Find where the given text appears and provide that cell's center as [X, Y] coordinate. 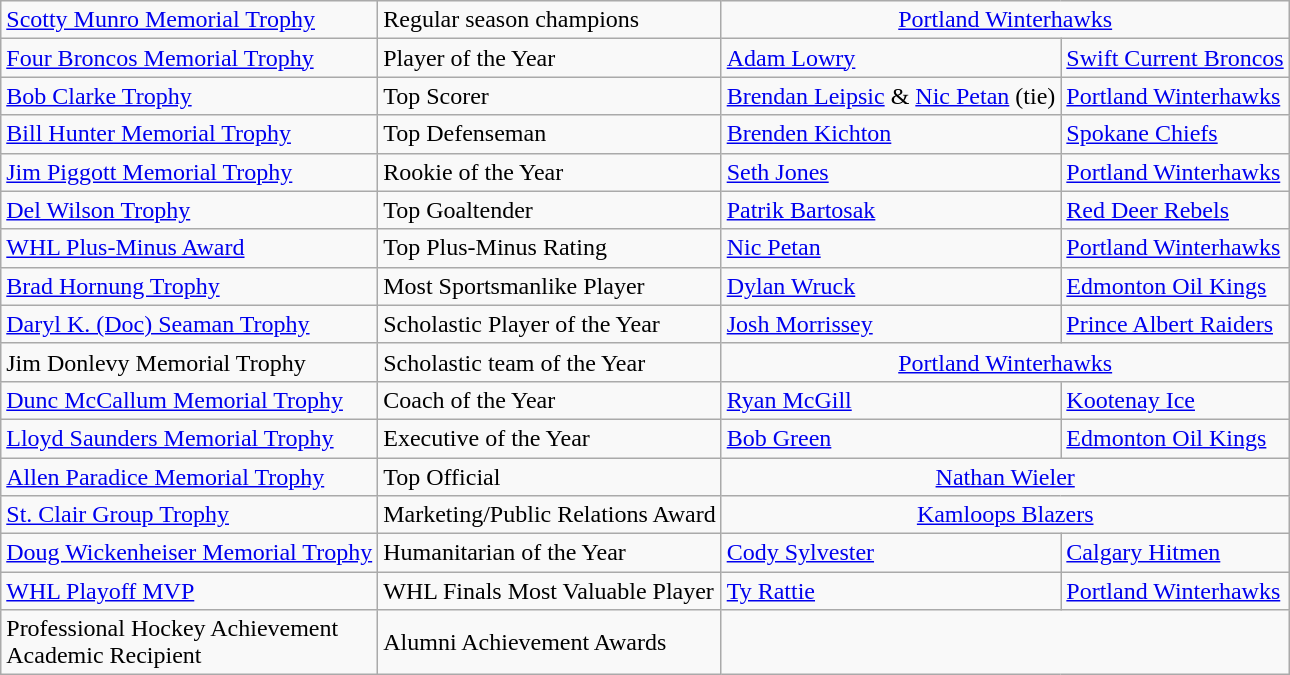
Seth Jones [891, 172]
Spokane Chiefs [1175, 134]
Doug Wickenheiser Memorial Trophy [190, 553]
Kootenay Ice [1175, 400]
Prince Albert Raiders [1175, 324]
Brendan Leipsic & Nic Petan (tie) [891, 96]
Allen Paradice Memorial Trophy [190, 477]
Patrik Bartosak [891, 210]
Scholastic team of the Year [550, 362]
Daryl K. (Doc) Seaman Trophy [190, 324]
WHL Finals Most Valuable Player [550, 591]
Josh Morrissey [891, 324]
Professional Hockey AchievementAcademic Recipient [190, 642]
St. Clair Group Trophy [190, 515]
Calgary Hitmen [1175, 553]
Red Deer Rebels [1175, 210]
Humanitarian of the Year [550, 553]
Swift Current Broncos [1175, 58]
Alumni Achievement Awards [550, 642]
Top Plus-Minus Rating [550, 248]
Lloyd Saunders Memorial Trophy [190, 438]
Regular season champions [550, 20]
Bill Hunter Memorial Trophy [190, 134]
Marketing/Public Relations Award [550, 515]
Nic Petan [891, 248]
Top Official [550, 477]
Top Scorer [550, 96]
Rookie of the Year [550, 172]
Cody Sylvester [891, 553]
Nathan Wieler [1005, 477]
Top Goaltender [550, 210]
Jim Donlevy Memorial Trophy [190, 362]
Executive of the Year [550, 438]
Player of the Year [550, 58]
Bob Green [891, 438]
Brad Hornung Trophy [190, 286]
Jim Piggott Memorial Trophy [190, 172]
Adam Lowry [891, 58]
WHL Plus-Minus Award [190, 248]
Scholastic Player of the Year [550, 324]
Dunc McCallum Memorial Trophy [190, 400]
Ty Rattie [891, 591]
Brenden Kichton [891, 134]
Kamloops Blazers [1005, 515]
Scotty Munro Memorial Trophy [190, 20]
Four Broncos Memorial Trophy [190, 58]
WHL Playoff MVP [190, 591]
Top Defenseman [550, 134]
Dylan Wruck [891, 286]
Ryan McGill [891, 400]
Del Wilson Trophy [190, 210]
Coach of the Year [550, 400]
Most Sportsmanlike Player [550, 286]
Bob Clarke Trophy [190, 96]
